Pinpoint the cell where the given text exists, returning its (X, Y) midpoint coordinate. 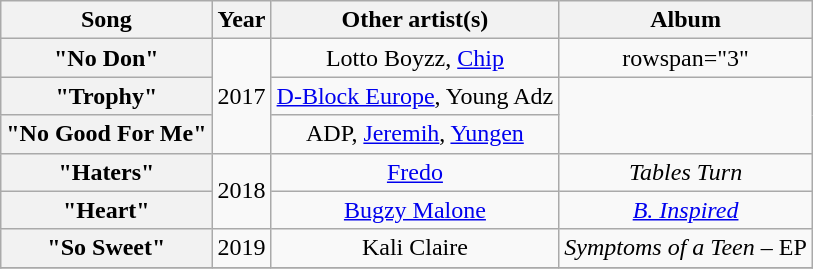
"Heart" (106, 210)
Bugzy Malone (415, 210)
rowspan="3" (686, 58)
B. Inspired (686, 210)
Album (686, 20)
ADP, Jeremih, Yungen (415, 134)
Song (106, 20)
D-Block Europe, Young Adz (415, 96)
Symptoms of a Teen – EP (686, 248)
"Trophy" (106, 96)
"No Don" (106, 58)
"So Sweet" (106, 248)
Kali Claire (415, 248)
Lotto Boyzz, Chip (415, 58)
"Haters" (106, 172)
"No Good For Me" (106, 134)
Fredo (415, 172)
Other artist(s) (415, 20)
2018 (242, 191)
Year (242, 20)
2017 (242, 96)
Tables Turn (686, 172)
2019 (242, 248)
